From the cell containing the given text, extract its center point as [x, y] coordinate. 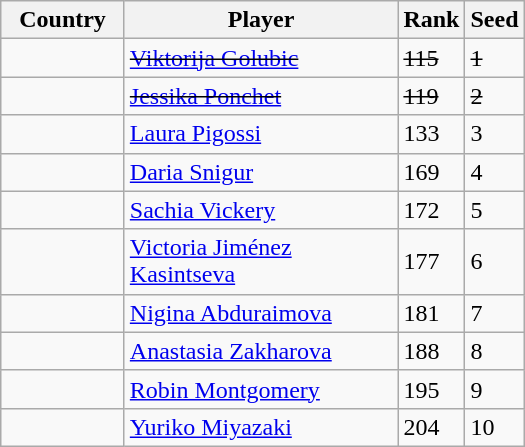
Victoria Jiménez Kasintseva [261, 262]
2 [494, 96]
169 [432, 172]
Player [261, 20]
115 [432, 58]
6 [494, 262]
195 [432, 389]
204 [432, 427]
Robin Montgomery [261, 389]
133 [432, 134]
Seed [494, 20]
172 [432, 210]
8 [494, 351]
10 [494, 427]
Rank [432, 20]
181 [432, 313]
7 [494, 313]
4 [494, 172]
Nigina Abduraimova [261, 313]
Daria Snigur [261, 172]
9 [494, 389]
Yuriko Miyazaki [261, 427]
Jessika Ponchet [261, 96]
Country [63, 20]
188 [432, 351]
Anastasia Zakharova [261, 351]
177 [432, 262]
5 [494, 210]
Sachia Vickery [261, 210]
Viktorija Golubic [261, 58]
1 [494, 58]
Laura Pigossi [261, 134]
3 [494, 134]
119 [432, 96]
